Output the [X, Y] coordinate of the center of the cell containing the given text.  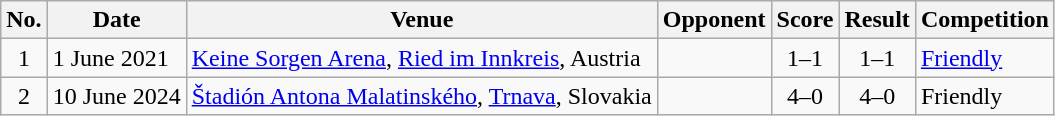
Score [805, 20]
Result [877, 20]
Keine Sorgen Arena, Ried im Innkreis, Austria [422, 58]
10 June 2024 [116, 96]
Štadión Antona Malatinského, Trnava, Slovakia [422, 96]
Date [116, 20]
Venue [422, 20]
No. [24, 20]
1 June 2021 [116, 58]
Opponent [714, 20]
1 [24, 58]
Competition [984, 20]
2 [24, 96]
